Locate the cell with the specified text and output its [X, Y] center coordinate. 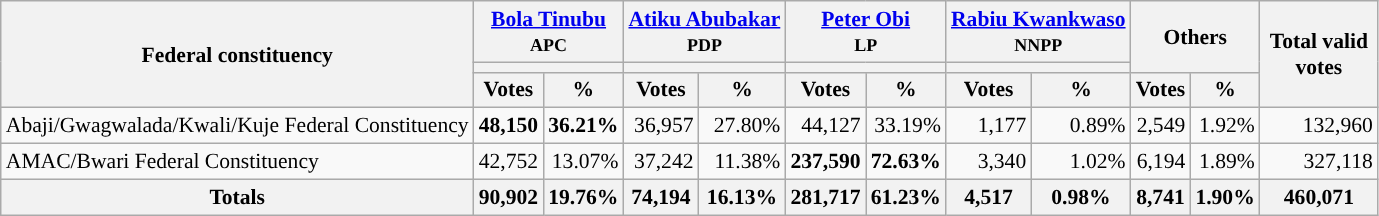
27.80% [742, 126]
1.92% [1224, 126]
237,590 [825, 162]
1,177 [988, 126]
Abaji/Gwagwalada/Kwali/Kuje Federal Constituency [238, 126]
327,118 [1319, 162]
281,717 [825, 197]
460,071 [1319, 197]
Total valid votes [1319, 54]
Peter ObiLP [866, 32]
1.02% [1080, 162]
33.19% [906, 126]
11.38% [742, 162]
72.63% [906, 162]
0.89% [1080, 126]
3,340 [988, 162]
42,752 [508, 162]
44,127 [825, 126]
48,150 [508, 126]
36,957 [660, 126]
4,517 [988, 197]
Bola TinubuAPC [549, 32]
6,194 [1161, 162]
132,960 [1319, 126]
37,242 [660, 162]
1.89% [1224, 162]
74,194 [660, 197]
36.21% [583, 126]
13.07% [583, 162]
90,902 [508, 197]
8,741 [1161, 197]
AMAC/Bwari Federal Constituency [238, 162]
Atiku AbubakarPDP [704, 32]
19.76% [583, 197]
0.98% [1080, 197]
Others [1196, 36]
2,549 [1161, 126]
1.90% [1224, 197]
Totals [238, 197]
Federal constituency [238, 54]
Rabiu KwankwasoNNPP [1038, 32]
61.23% [906, 197]
16.13% [742, 197]
